Return the [x, y] coordinate for the center point of the cell that contains the specified text.  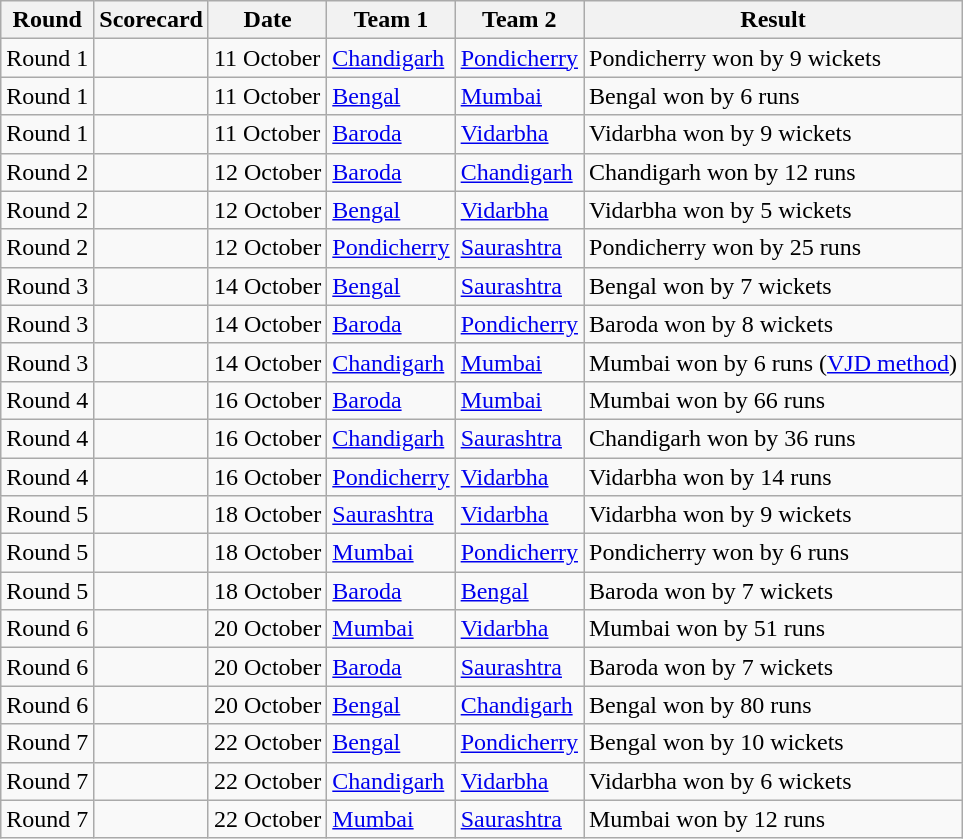
Mumbai won by 51 runs [774, 629]
Pondicherry won by 25 runs [774, 248]
Pondicherry won by 9 wickets [774, 58]
Bengal won by 80 runs [774, 705]
Mumbai won by 6 runs (VJD method) [774, 362]
Chandigarh won by 12 runs [774, 172]
Pondicherry won by 6 runs [774, 553]
Vidarbha won by 6 wickets [774, 781]
Scorecard [152, 20]
Vidarbha won by 14 runs [774, 477]
Bengal won by 6 runs [774, 96]
Result [774, 20]
Team 2 [519, 20]
Bengal won by 7 wickets [774, 286]
Baroda won by 8 wickets [774, 324]
Round [48, 20]
Mumbai won by 12 runs [774, 819]
Bengal won by 10 wickets [774, 743]
Mumbai won by 66 runs [774, 400]
Chandigarh won by 36 runs [774, 438]
Date [267, 20]
Vidarbha won by 5 wickets [774, 210]
Team 1 [391, 20]
